Find where the given text appears and provide that cell's center as (X, Y) coordinate. 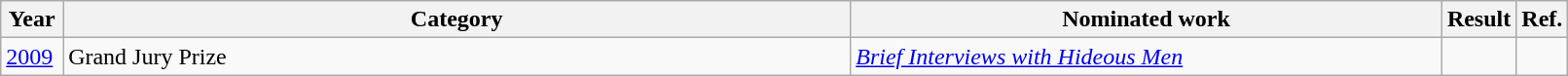
Grand Jury Prize (457, 57)
Ref. (1542, 19)
Brief Interviews with Hideous Men (1147, 57)
Category (457, 19)
2009 (32, 57)
Result (1478, 19)
Nominated work (1147, 19)
Year (32, 19)
